Scan for the cell matching the given text and deliver its [X, Y] coordinate at center. 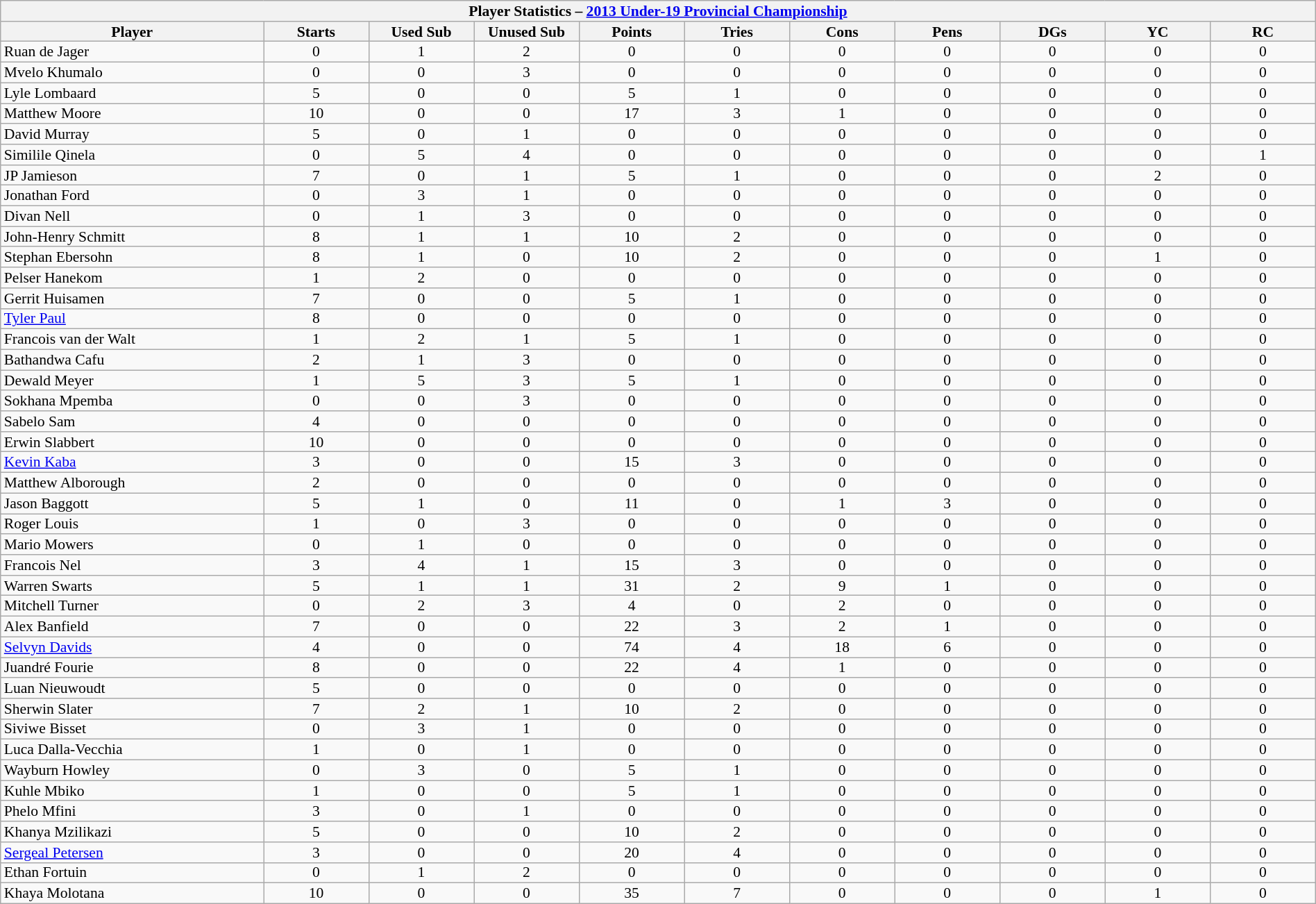
Dewald Meyer [132, 380]
Wayburn Howley [132, 771]
John-Henry Schmitt [132, 237]
Kuhle Mbiko [132, 791]
20 [632, 853]
Erwin Slabbert [132, 442]
Cons [842, 32]
Alex Banfield [132, 627]
Mvelo Khumalo [132, 73]
6 [947, 647]
Pelser Hanekom [132, 278]
Luan Nieuwoudt [132, 688]
Warren Swarts [132, 586]
Francois van der Walt [132, 340]
YC [1158, 32]
35 [632, 894]
Luca Dalla-Vecchia [132, 750]
Phelo Mfini [132, 812]
31 [632, 586]
Sergeal Petersen [132, 853]
Sokhana Mpemba [132, 401]
Player [132, 32]
RC [1263, 32]
Selvyn Davids [132, 647]
Siviwe Bisset [132, 730]
Sabelo Sam [132, 421]
Tries [737, 32]
74 [632, 647]
Ruan de Jager [132, 52]
Used Sub [421, 32]
Mario Mowers [132, 545]
Pens [947, 32]
Francois Nel [132, 565]
David Murray [132, 134]
Starts [317, 32]
Mitchell Turner [132, 606]
Khanya Mzilikazi [132, 832]
Points [632, 32]
Kevin Kaba [132, 462]
Ethan Fortuin [132, 873]
Bathandwa Cafu [132, 360]
Tyler Paul [132, 319]
18 [842, 647]
17 [632, 114]
Divan Nell [132, 217]
Sherwin Slater [132, 709]
Matthew Moore [132, 114]
Juandré Fourie [132, 668]
Gerrit Huisamen [132, 299]
9 [842, 586]
DGs [1052, 32]
Unused Sub [527, 32]
Player Statistics – 2013 Under-19 Provincial Championship [658, 11]
Lyle Lombaard [132, 93]
Matthew Alborough [132, 483]
Jonathan Ford [132, 196]
Khaya Molotana [132, 894]
Jason Baggott [132, 503]
JP Jamieson [132, 176]
Roger Louis [132, 524]
11 [632, 503]
Stephan Ebersohn [132, 258]
Similile Qinela [132, 155]
